Capture the cell that displays the provided text and extract its (X, Y) central coordinate. 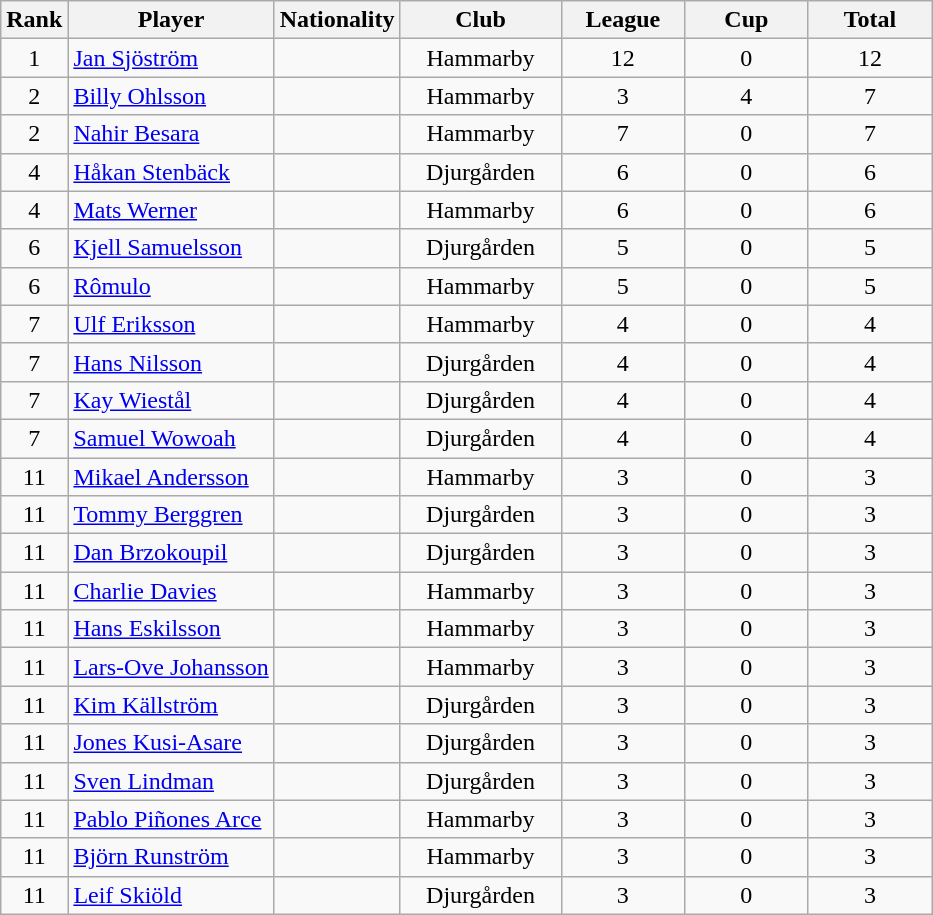
Jan Sjöström (171, 58)
Rômulo (171, 286)
Samuel Wowoah (171, 438)
Charlie Davies (171, 591)
Kay Wiestål (171, 400)
Kim Källström (171, 705)
Billy Ohlsson (171, 96)
Björn Runström (171, 857)
Hans Eskilsson (171, 629)
Tommy Berggren (171, 515)
Lars-Ove Johansson (171, 667)
Ulf Eriksson (171, 324)
Pablo Piñones Arce (171, 819)
Håkan Stenbäck (171, 172)
Jones Kusi-Asare (171, 743)
Sven Lindman (171, 781)
Mats Werner (171, 210)
Player (171, 20)
Mikael Andersson (171, 477)
Dan Brzokoupil (171, 553)
Kjell Samuelsson (171, 248)
Cup (747, 20)
1 (34, 58)
Rank (34, 20)
Nationality (337, 20)
Nahir Besara (171, 134)
Club (480, 20)
Hans Nilsson (171, 362)
Leif Skiöld (171, 895)
Total (870, 20)
League (623, 20)
